Extract the (X, Y) coordinate from the center of the cell holding the provided text.  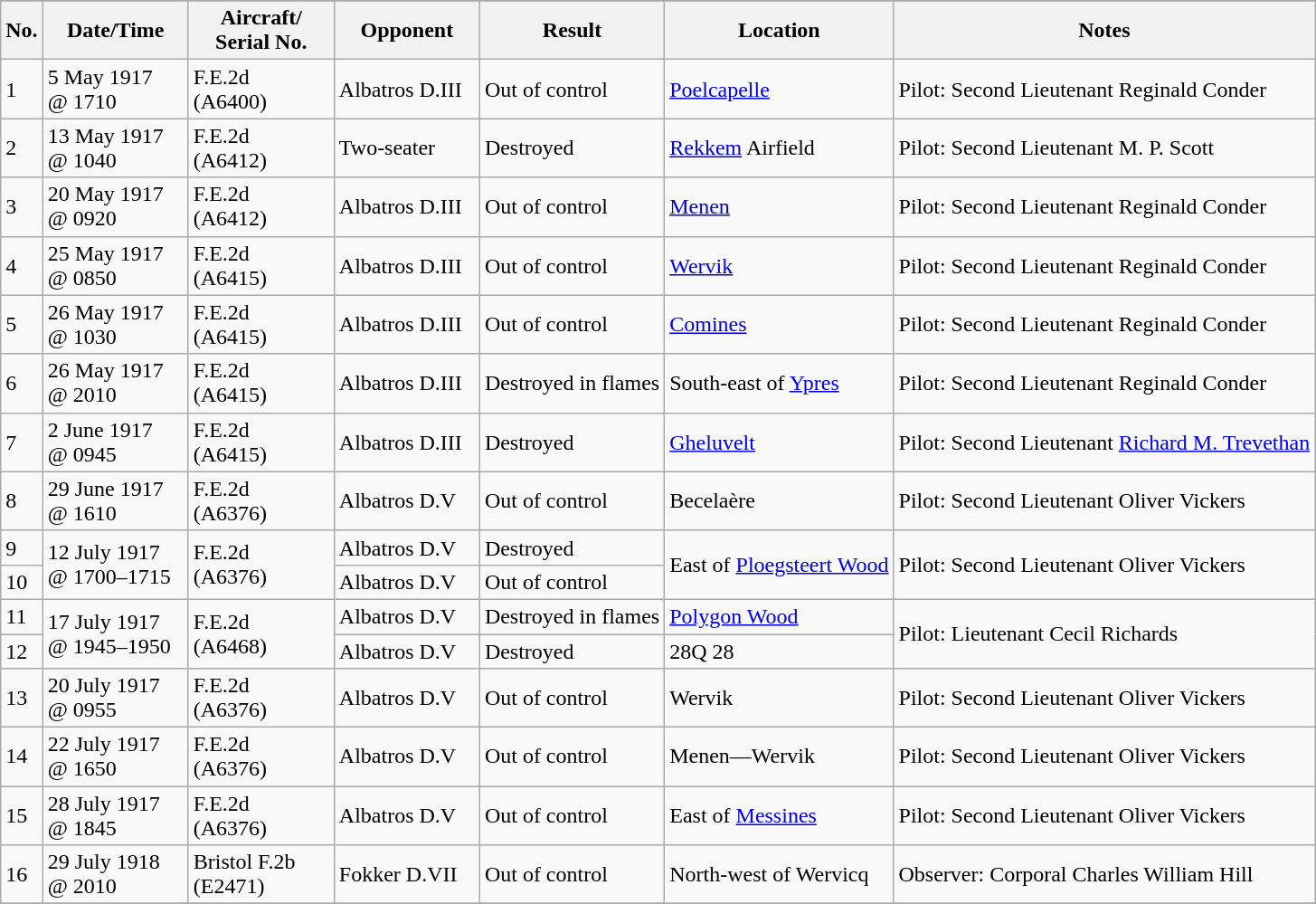
28 July 1917@ 1845 (116, 816)
12 (22, 651)
Notes (1104, 31)
25 May 1917@ 0850 (116, 266)
10 (22, 582)
7 (22, 442)
Date/Time (116, 31)
North-west of Wervicq (780, 874)
13 May 1917@ 1040 (116, 148)
Rekkem Airfield (780, 148)
F.E.2d(A6468) (260, 633)
20 May 1917@ 0920 (116, 206)
5 (22, 324)
26 May 1917@ 2010 (116, 384)
14 (22, 757)
Opponent (407, 31)
Aircraft/Serial No. (260, 31)
Pilot: Second Lieutenant Richard M. Trevethan (1104, 442)
Bristol F.2b(E2471) (260, 874)
8 (22, 501)
2 June 1917@ 0945 (116, 442)
20 July 1917@ 0955 (116, 699)
East of Messines (780, 816)
Fokker D.VII (407, 874)
13 (22, 699)
2 (22, 148)
11 (22, 616)
22 July 1917@ 1650 (116, 757)
15 (22, 816)
1 (22, 89)
4 (22, 266)
28Q 28 (780, 651)
12 July 1917@ 1700–1715 (116, 565)
Comines (780, 324)
Polygon Wood (780, 616)
Gheluvelt (780, 442)
Poelcapelle (780, 89)
6 (22, 384)
Pilot: Lieutenant Cecil Richards (1104, 633)
5 May 1917@ 1710 (116, 89)
South-east of Ypres (780, 384)
26 May 1917@ 1030 (116, 324)
16 (22, 874)
Menen (780, 206)
Menen—Wervik (780, 757)
Observer: Corporal Charles William Hill (1104, 874)
Location (780, 31)
17 July 1917@ 1945–1950 (116, 633)
Becelaère (780, 501)
F.E.2d(A6400) (260, 89)
East of Ploegsteert Wood (780, 565)
9 (22, 547)
29 July 1918@ 2010 (116, 874)
Pilot: Second Lieutenant M. P. Scott (1104, 148)
Two-seater (407, 148)
3 (22, 206)
Result (572, 31)
No. (22, 31)
29 June 1917@ 1610 (116, 501)
